Detect which cell encompasses the target text, then output its [X, Y] center coordinate. 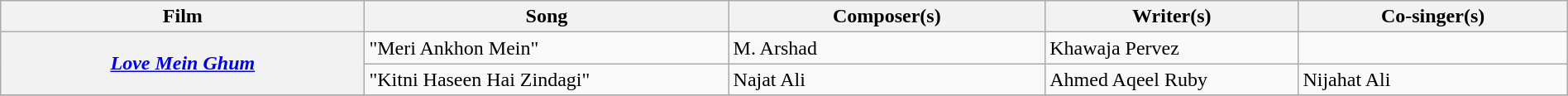
Composer(s) [887, 17]
"Meri Ankhon Mein" [547, 48]
"Kitni Haseen Hai Zindagi" [547, 79]
Writer(s) [1172, 17]
Najat Ali [887, 79]
Love Mein Ghum [183, 64]
Nijahat Ali [1432, 79]
Co-singer(s) [1432, 17]
Song [547, 17]
Khawaja Pervez [1172, 48]
Film [183, 17]
Ahmed Aqeel Ruby [1172, 79]
M. Arshad [887, 48]
